Determine the [X, Y] coordinate at the center of the cell enclosing the given text.  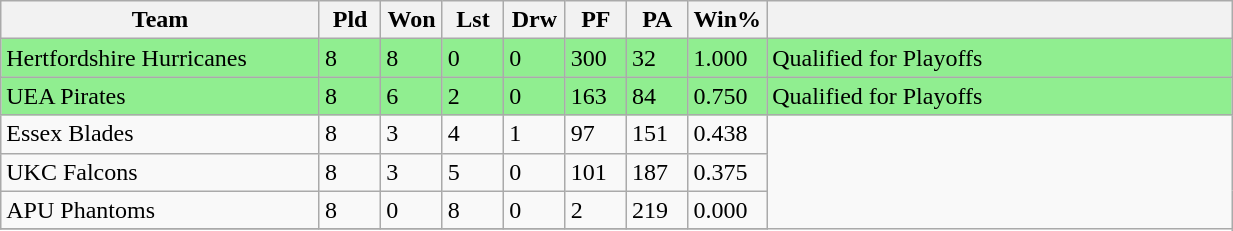
PF [596, 20]
Essex Blades [160, 134]
0.750 [728, 96]
UEA Pirates [160, 96]
0.438 [728, 134]
163 [596, 96]
101 [596, 172]
Drw [534, 20]
Won [412, 20]
84 [658, 96]
151 [658, 134]
1.000 [728, 58]
1 [534, 134]
Lst [472, 20]
0.000 [728, 210]
219 [658, 210]
300 [596, 58]
UKC Falcons [160, 172]
Pld [350, 20]
32 [658, 58]
Hertfordshire Hurricanes [160, 58]
Win% [728, 20]
PA [658, 20]
0.375 [728, 172]
Team [160, 20]
APU Phantoms [160, 210]
187 [658, 172]
97 [596, 134]
6 [412, 96]
4 [472, 134]
5 [472, 172]
